Output the (X, Y) coordinate of the center of the cell containing the given text.  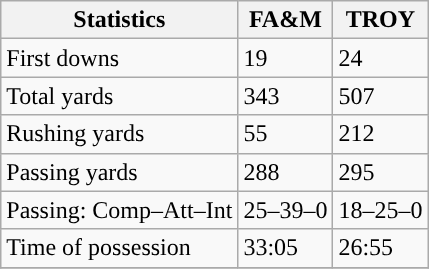
24 (380, 58)
Statistics (120, 20)
25–39–0 (286, 210)
55 (286, 134)
18–25–0 (380, 210)
33:05 (286, 248)
26:55 (380, 248)
Total yards (120, 96)
19 (286, 58)
288 (286, 172)
Rushing yards (120, 134)
Passing: Comp–Att–Int (120, 210)
FA&M (286, 20)
First downs (120, 58)
343 (286, 96)
Time of possession (120, 248)
Passing yards (120, 172)
507 (380, 96)
212 (380, 134)
295 (380, 172)
TROY (380, 20)
